Provide the (X, Y) coordinate of the cell's center where the given text is located.  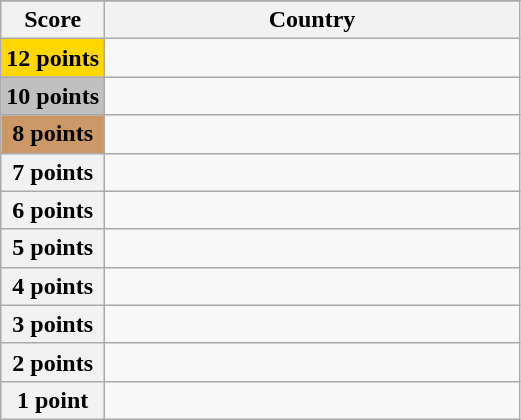
Score (53, 20)
7 points (53, 172)
8 points (53, 134)
3 points (53, 324)
12 points (53, 58)
1 point (53, 400)
Country (312, 20)
4 points (53, 286)
10 points (53, 96)
5 points (53, 248)
6 points (53, 210)
2 points (53, 362)
